Output the (X, Y) coordinate of the center of the cell containing the given text.  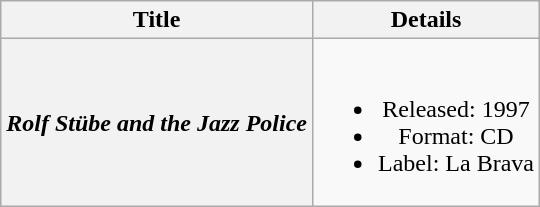
Rolf Stübe and the Jazz Police (157, 122)
Details (426, 20)
Title (157, 20)
Released: 1997Format: CDLabel: La Brava (426, 122)
